Find where the given text appears and provide that cell's center as [x, y] coordinate. 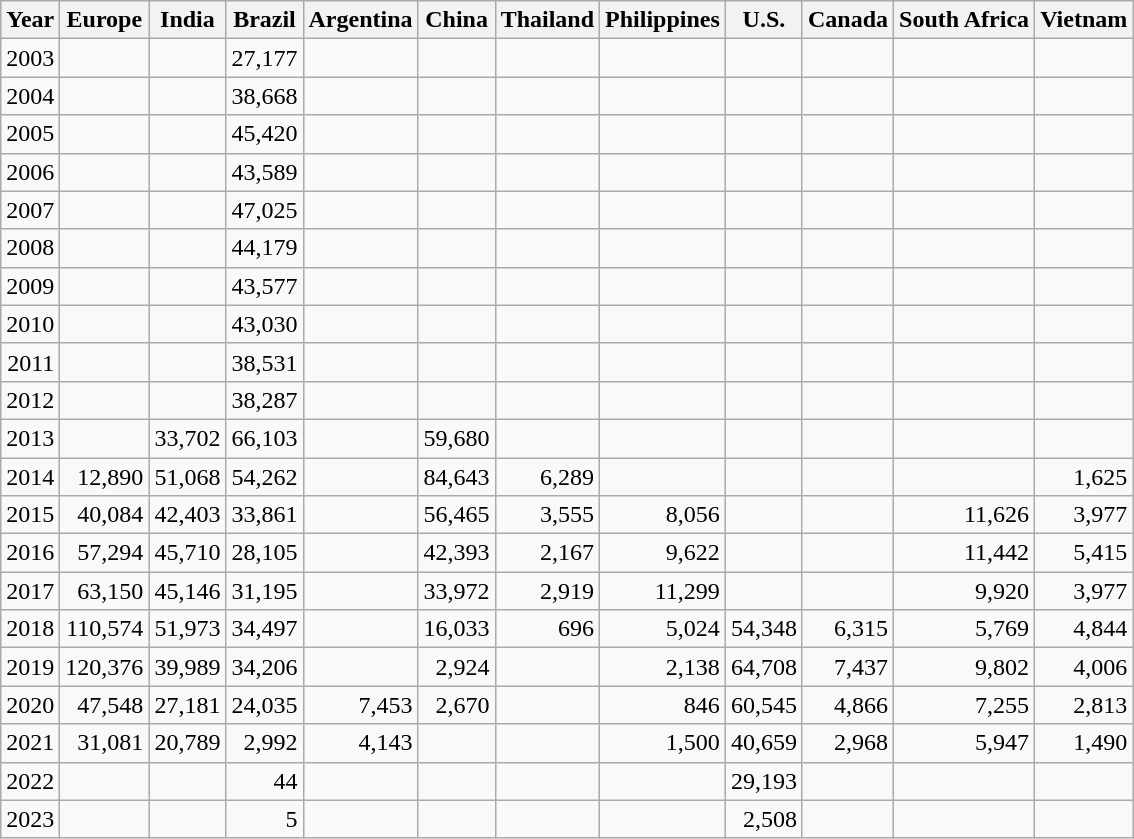
9,622 [663, 553]
40,084 [104, 515]
9,802 [964, 667]
2,138 [663, 667]
2018 [30, 629]
38,668 [264, 96]
20,789 [188, 743]
33,702 [188, 438]
1,500 [663, 743]
33,972 [456, 591]
2016 [30, 553]
28,105 [264, 553]
43,030 [264, 324]
2019 [30, 667]
39,989 [188, 667]
2015 [30, 515]
Europe [104, 20]
Vietnam [1084, 20]
47,548 [104, 705]
7,255 [964, 705]
2012 [30, 400]
2022 [30, 781]
56,465 [456, 515]
2021 [30, 743]
2014 [30, 477]
2013 [30, 438]
2017 [30, 591]
57,294 [104, 553]
2009 [30, 286]
27,177 [264, 58]
45,710 [188, 553]
2006 [30, 172]
16,033 [456, 629]
South Africa [964, 20]
54,262 [264, 477]
51,973 [188, 629]
2,167 [547, 553]
6,315 [848, 629]
63,150 [104, 591]
Canada [848, 20]
2008 [30, 248]
Year [30, 20]
India [188, 20]
5,415 [1084, 553]
2,670 [456, 705]
43,589 [264, 172]
China [456, 20]
11,442 [964, 553]
Philippines [663, 20]
120,376 [104, 667]
51,068 [188, 477]
2,919 [547, 591]
44 [264, 781]
33,861 [264, 515]
Thailand [547, 20]
7,453 [360, 705]
2023 [30, 819]
42,403 [188, 515]
5,769 [964, 629]
4,866 [848, 705]
42,393 [456, 553]
40,659 [764, 743]
2,924 [456, 667]
2020 [30, 705]
44,179 [264, 248]
5 [264, 819]
24,035 [264, 705]
12,890 [104, 477]
5,947 [964, 743]
7,437 [848, 667]
34,206 [264, 667]
Brazil [264, 20]
64,708 [764, 667]
1,490 [1084, 743]
1,625 [1084, 477]
2011 [30, 362]
2,992 [264, 743]
11,299 [663, 591]
846 [663, 705]
2,508 [764, 819]
2010 [30, 324]
47,025 [264, 210]
2,968 [848, 743]
2005 [30, 134]
38,531 [264, 362]
45,146 [188, 591]
29,193 [764, 781]
34,497 [264, 629]
2003 [30, 58]
3,555 [547, 515]
9,920 [964, 591]
59,680 [456, 438]
31,081 [104, 743]
Argentina [360, 20]
2007 [30, 210]
84,643 [456, 477]
31,195 [264, 591]
54,348 [764, 629]
27,181 [188, 705]
60,545 [764, 705]
4,143 [360, 743]
U.S. [764, 20]
6,289 [547, 477]
4,006 [1084, 667]
38,287 [264, 400]
8,056 [663, 515]
2004 [30, 96]
45,420 [264, 134]
2,813 [1084, 705]
43,577 [264, 286]
5,024 [663, 629]
696 [547, 629]
11,626 [964, 515]
4,844 [1084, 629]
110,574 [104, 629]
66,103 [264, 438]
